Search for the cell housing the specified text and yield its (x, y) center coordinate. 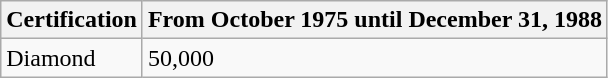
50,000 (374, 58)
Diamond (72, 58)
Certification (72, 20)
From October 1975 until December 31, 1988 (374, 20)
